Locate the cell with the specified text and output its [X, Y] center coordinate. 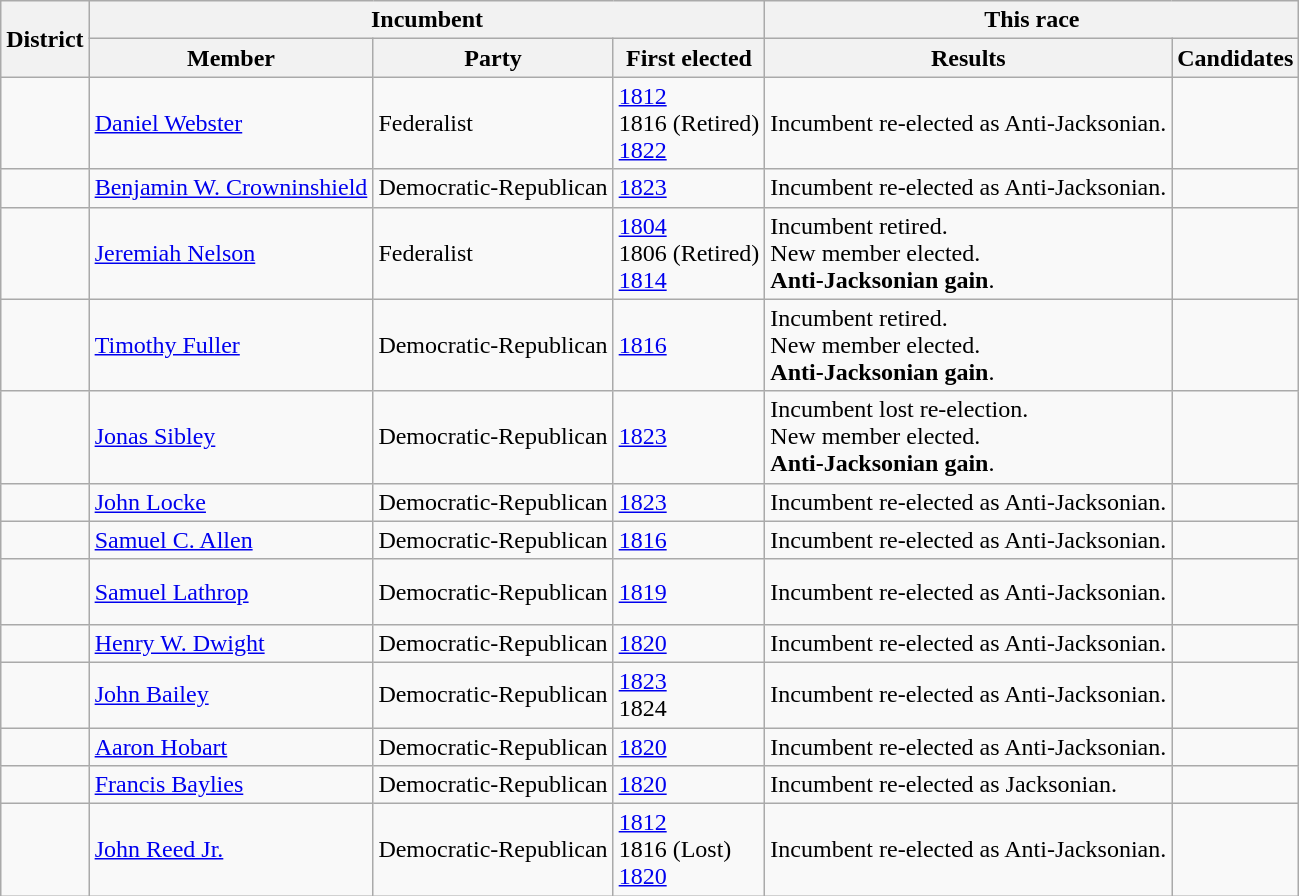
Candidates [1236, 58]
Francis Baylies [231, 785]
Aaron Hobart [231, 747]
John Locke [231, 502]
This race [1032, 20]
Samuel C. Allen [231, 540]
Incumbent re-elected as Jacksonian. [968, 785]
Member [231, 58]
Benjamin W. Crowninshield [231, 188]
Party [493, 58]
18121816 (Retired)1822 [689, 123]
Samuel Lathrop [231, 592]
1823 1824 [689, 694]
18041806 (Retired)1814 [689, 253]
Incumbent lost re-election.New member elected.Anti-Jacksonian gain. [968, 437]
Jeremiah Nelson [231, 253]
First elected [689, 58]
Timothy Fuller [231, 345]
Incumbent [427, 20]
John Bailey [231, 694]
Results [968, 58]
District [45, 39]
Jonas Sibley [231, 437]
Daniel Webster [231, 123]
Henry W. Dwight [231, 643]
John Reed Jr. [231, 850]
1819 [689, 592]
18121816 (Lost)1820 [689, 850]
